Locate the cell with the specified text and output its (x, y) center coordinate. 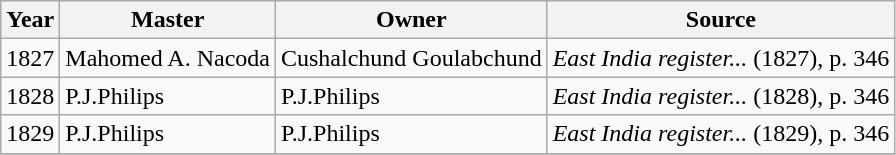
Owner (411, 20)
1829 (30, 134)
Year (30, 20)
1827 (30, 58)
Cushalchund Goulabchund (411, 58)
1828 (30, 96)
Mahomed A. Nacoda (168, 58)
Master (168, 20)
East India register... (1827), p. 346 (720, 58)
East India register... (1828), p. 346 (720, 96)
Source (720, 20)
East India register... (1829), p. 346 (720, 134)
